Capture the cell that displays the provided text and extract its [X, Y] central coordinate. 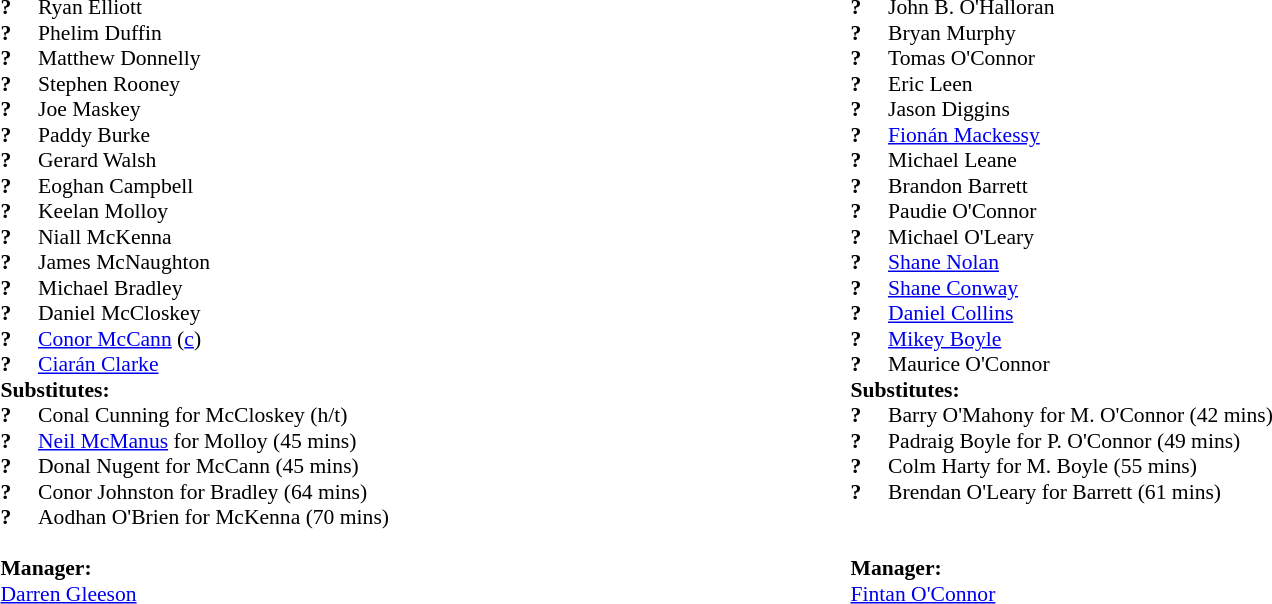
Aodhan O'Brien for McKenna (70 mins) [214, 517]
Manager: [194, 556]
Neil McManus for Molloy (45 mins) [214, 441]
Conal Cunning for McCloskey (h/t) [214, 415]
James McNaughton [214, 263]
Donal Nugent for McCann (45 mins) [214, 467]
Gerard Walsh [214, 161]
Ciarán Clarke [214, 365]
Matthew Donnelly [214, 59]
Keelan Molloy [214, 211]
Stephen Rooney [214, 84]
Conor McCann (c) [214, 339]
Conor Johnston for Bradley (64 mins) [214, 492]
Eoghan Campbell [214, 186]
Phelim Duffin [214, 33]
Daniel McCloskey [214, 313]
Paddy Burke [214, 135]
Michael Bradley [214, 288]
Joe Maskey [214, 109]
Substitutes: [194, 390]
Niall McKenna [214, 237]
